Identify which cell holds the provided text, then report its [x, y] central coordinate. 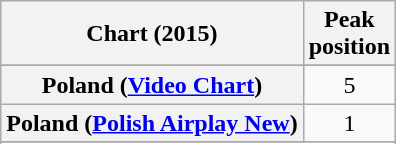
Poland (Polish Airplay New) [152, 123]
Peakposition [349, 34]
Chart (2015) [152, 34]
5 [349, 85]
Poland (Video Chart) [152, 85]
1 [349, 123]
